Pinpoint the cell where the given text exists, returning its [X, Y] midpoint coordinate. 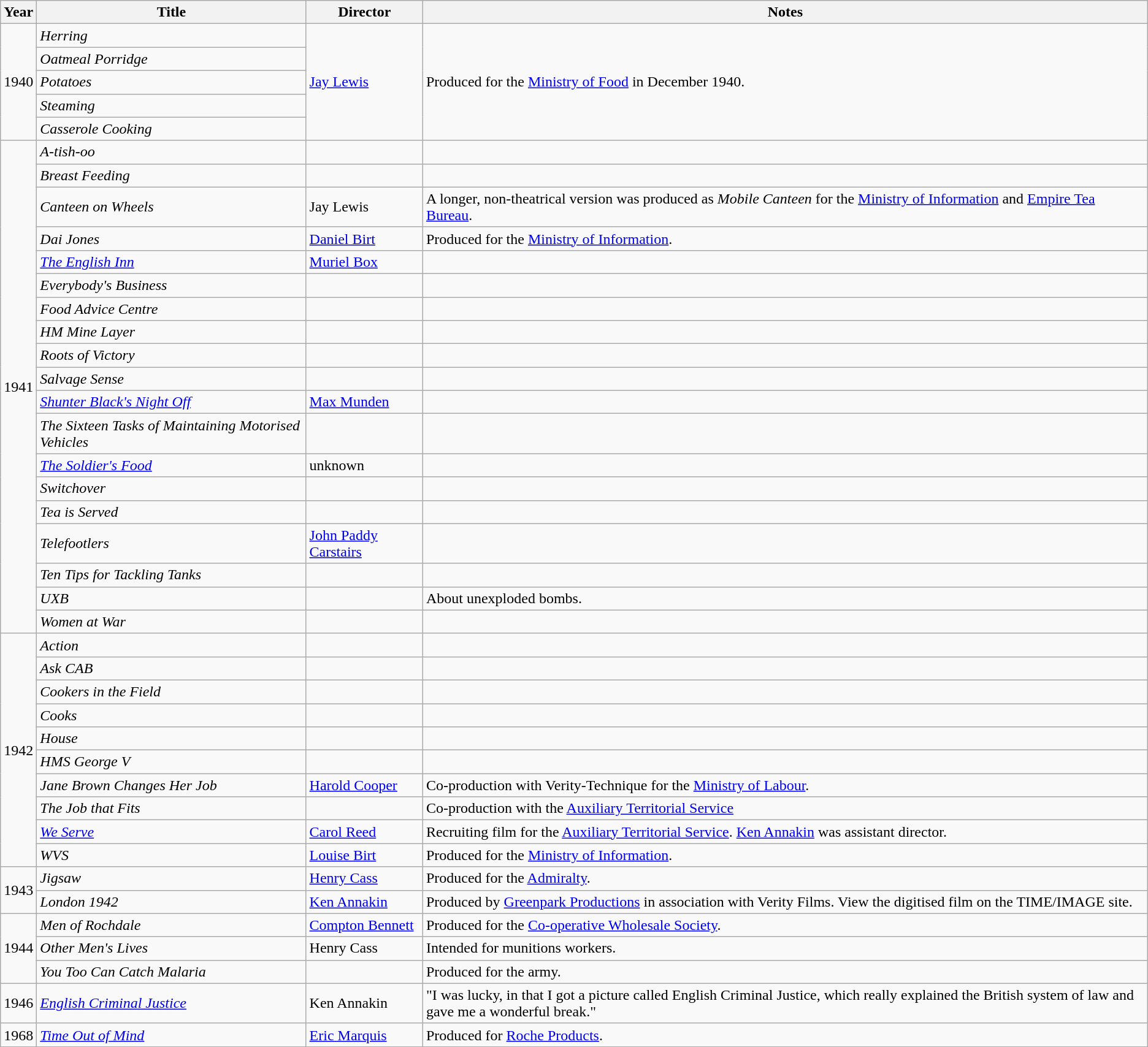
1943 [18, 890]
Intended for munitions workers. [785, 948]
House [172, 739]
Other Men's Lives [172, 948]
Jigsaw [172, 878]
Time Out of Mind [172, 1035]
A longer, non-theatrical version was produced as Mobile Canteen for the Ministry of Information and Empire Tea Bureau. [785, 207]
A-tish-oo [172, 152]
WVS [172, 855]
Louise Birt [364, 855]
Title [172, 12]
Food Advice Centre [172, 308]
Daniel Birt [364, 238]
Produced for the army. [785, 972]
1941 [18, 387]
Breast Feeding [172, 175]
Produced for Roche Products. [785, 1035]
Jane Brown Changes Her Job [172, 785]
Cookers in the Field [172, 691]
HMS George V [172, 762]
You Too Can Catch Malaria [172, 972]
Compton Bennett [364, 925]
Shunter Black's Night Off [172, 402]
Ten Tips for Tackling Tanks [172, 575]
Everybody's Business [172, 285]
Produced by Greenpark Productions in association with Verity Films. View the digitised film on the TIME/IMAGE site. [785, 902]
Cooks [172, 715]
Roots of Victory [172, 356]
1946 [18, 1003]
1940 [18, 82]
Ask CAB [172, 668]
Action [172, 645]
Year [18, 12]
1968 [18, 1035]
Telefootlers [172, 543]
Muriel Box [364, 262]
John Paddy Carstairs [364, 543]
Men of Rochdale [172, 925]
Recruiting film for the Auxiliary Territorial Service. Ken Annakin was assistant director. [785, 832]
Notes [785, 12]
London 1942 [172, 902]
Dai Jones [172, 238]
Director [364, 12]
Produced for the Co-operative Wholesale Society. [785, 925]
English Criminal Justice [172, 1003]
HM Mine Layer [172, 332]
1942 [18, 750]
Canteen on Wheels [172, 207]
Women at War [172, 622]
The Soldier's Food [172, 465]
Carol Reed [364, 832]
unknown [364, 465]
Oatmeal Porridge [172, 59]
The English Inn [172, 262]
Co-production with Verity-Technique for the Ministry of Labour. [785, 785]
Salvage Sense [172, 379]
Harold Cooper [364, 785]
Potatoes [172, 82]
Eric Marquis [364, 1035]
The Job that Fits [172, 809]
Max Munden [364, 402]
Produced for the Admiralty. [785, 878]
The Sixteen Tasks of Maintaining Motorised Vehicles [172, 434]
Co-production with the Auxiliary Territorial Service [785, 809]
Produced for the Ministry of Food in December 1940. [785, 82]
Steaming [172, 105]
Switchover [172, 489]
Herring [172, 36]
1944 [18, 948]
About unexploded bombs. [785, 598]
UXB [172, 598]
Tea is Served [172, 512]
Casserole Cooking [172, 129]
We Serve [172, 832]
